Determine the (x, y) coordinate at the center of the cell enclosing the given text.  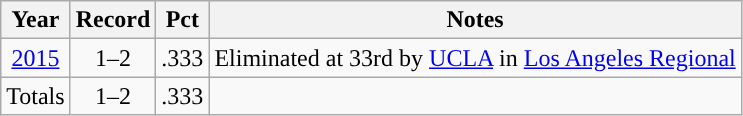
Record (113, 20)
Year (36, 20)
Pct (182, 20)
Eliminated at 33rd by UCLA in Los Angeles Regional (475, 58)
Notes (475, 20)
2015 (36, 58)
Totals (36, 96)
